For the text-containing cell, return its midpoint in (X, Y) coordinate format. 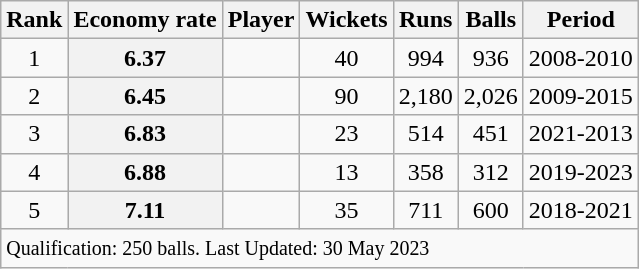
Runs (426, 20)
711 (426, 210)
Player (261, 20)
2018-2021 (580, 210)
600 (490, 210)
4 (34, 172)
Economy rate (145, 20)
3 (34, 134)
1 (34, 58)
6.83 (145, 134)
6.88 (145, 172)
13 (346, 172)
7.11 (145, 210)
6.37 (145, 58)
Wickets (346, 20)
5 (34, 210)
Rank (34, 20)
2 (34, 96)
2008-2010 (580, 58)
Balls (490, 20)
40 (346, 58)
6.45 (145, 96)
Qualification: 250 balls. Last Updated: 30 May 2023 (320, 248)
2021-2013 (580, 134)
Period (580, 20)
2009-2015 (580, 96)
90 (346, 96)
2019-2023 (580, 172)
514 (426, 134)
358 (426, 172)
312 (490, 172)
994 (426, 58)
35 (346, 210)
23 (346, 134)
2,026 (490, 96)
936 (490, 58)
2,180 (426, 96)
451 (490, 134)
